For the text-containing cell, return its midpoint in [X, Y] coordinate format. 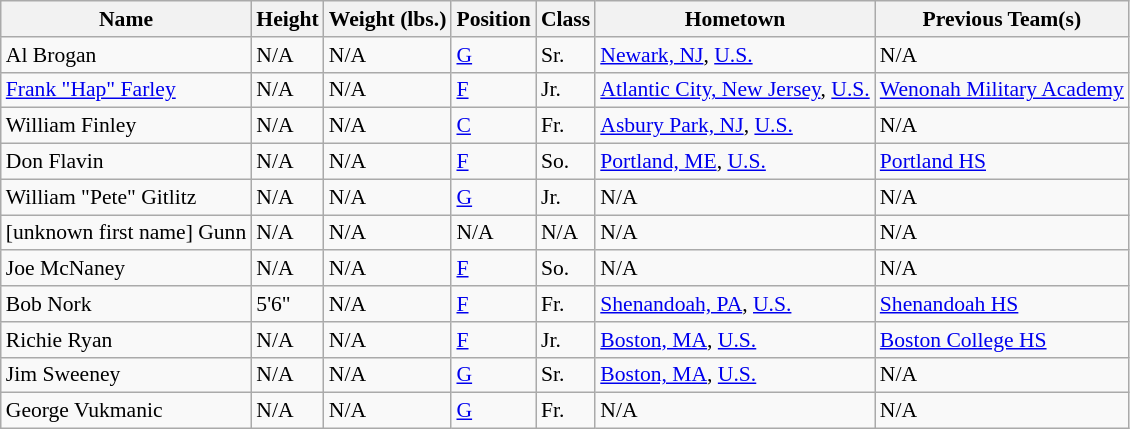
Name [126, 19]
Asbury Park, NJ, U.S. [735, 126]
William "Pete" Gitlitz [126, 197]
Class [566, 19]
Wenonah Military Academy [1002, 90]
Jim Sweeney [126, 375]
Previous Team(s) [1002, 19]
[unknown first name] Gunn [126, 233]
Position [493, 19]
George Vukmanic [126, 411]
Bob Nork [126, 304]
William Finley [126, 126]
Boston College HS [1002, 340]
Portland, ME, U.S. [735, 162]
Atlantic City, New Jersey, U.S. [735, 90]
Newark, NJ, U.S. [735, 55]
Height [287, 19]
Weight (lbs.) [388, 19]
5'6" [287, 304]
Richie Ryan [126, 340]
Portland HS [1002, 162]
Don Flavin [126, 162]
Joe McNaney [126, 269]
C [493, 126]
Shenandoah, PA, U.S. [735, 304]
Frank "Hap" Farley [126, 90]
Hometown [735, 19]
Shenandoah HS [1002, 304]
Al Brogan [126, 55]
